Detect which cell encompasses the target text, then output its (X, Y) center coordinate. 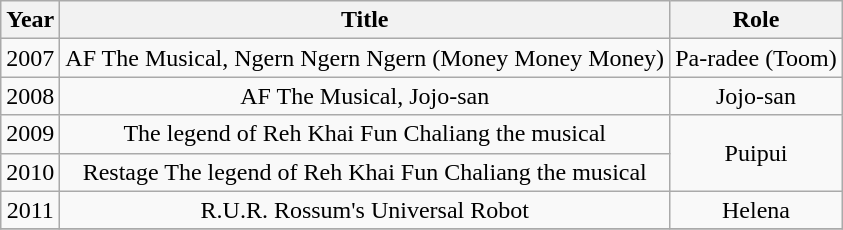
Restage The legend of Reh Khai Fun Chaliang the musical (365, 172)
AF The Musical, Ngern Ngern Ngern (Money Money Money) (365, 58)
2007 (30, 58)
2008 (30, 96)
Role (756, 20)
Puipui (756, 153)
2009 (30, 134)
Helena (756, 210)
Pa-radee (Toom) (756, 58)
R.U.R. Rossum's Universal Robot (365, 210)
2010 (30, 172)
Year (30, 20)
Title (365, 20)
AF The Musical, Jojo-san (365, 96)
2011 (30, 210)
Jojo-san (756, 96)
The legend of Reh Khai Fun Chaliang the musical (365, 134)
